From the cell containing the given text, extract its center point as [X, Y] coordinate. 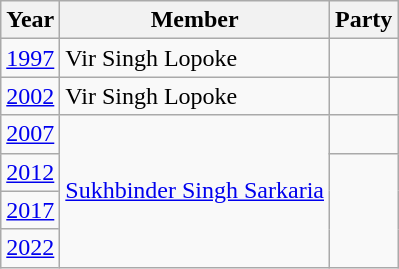
Party [364, 20]
2012 [30, 172]
1997 [30, 58]
2017 [30, 210]
Member [195, 20]
Sukhbinder Singh Sarkaria [195, 191]
2007 [30, 134]
2002 [30, 96]
Year [30, 20]
2022 [30, 248]
